Scan for the cell matching the given text and deliver its [X, Y] coordinate at center. 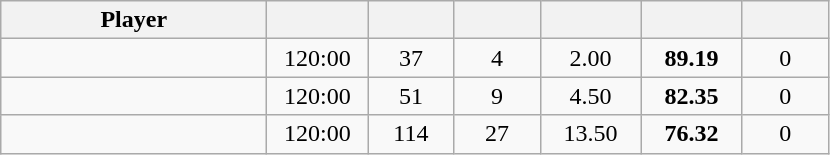
4 [497, 58]
13.50 [590, 134]
114 [411, 134]
37 [411, 58]
2.00 [590, 58]
4.50 [590, 96]
89.19 [692, 58]
27 [497, 134]
Player [134, 20]
51 [411, 96]
9 [497, 96]
76.32 [692, 134]
82.35 [692, 96]
